Return [x, y] of the center of cell containing provided text 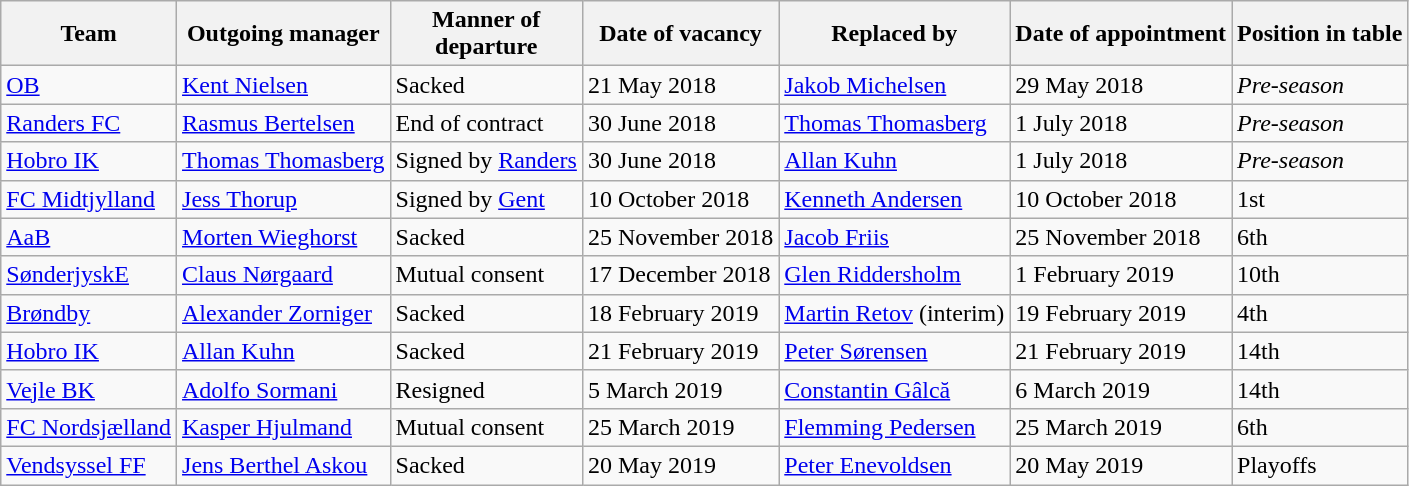
Date of appointment [1121, 34]
21 May 2018 [680, 85]
Kent Nielsen [284, 85]
1 February 2019 [1121, 275]
Manner ofdeparture [486, 34]
Constantin Gâlcă [894, 389]
29 May 2018 [1121, 85]
Signed by Randers [486, 161]
Date of vacancy [680, 34]
5 March 2019 [680, 389]
Playoffs [1320, 465]
Rasmus Bertelsen [284, 123]
Jess Thorup [284, 199]
Morten Wieghorst [284, 237]
Randers FC [89, 123]
Jens Berthel Askou [284, 465]
Brøndby [89, 313]
Kasper Hjulmand [284, 427]
Claus Nørgaard [284, 275]
Flemming Pedersen [894, 427]
Resigned [486, 389]
FC Midtjylland [89, 199]
Jacob Friis [894, 237]
6 March 2019 [1121, 389]
Martin Retov (interim) [894, 313]
Peter Sørensen [894, 351]
End of contract [486, 123]
SønderjyskE [89, 275]
Alexander Zorniger [284, 313]
Outgoing manager [284, 34]
OB [89, 85]
19 February 2019 [1121, 313]
Glen Riddersholm [894, 275]
10th [1320, 275]
Vendsyssel FF [89, 465]
18 February 2019 [680, 313]
Jakob Michelsen [894, 85]
Team [89, 34]
4th [1320, 313]
AaB [89, 237]
Peter Enevoldsen [894, 465]
Kenneth Andersen [894, 199]
Position in table [1320, 34]
Signed by Gent [486, 199]
1st [1320, 199]
FC Nordsjælland [89, 427]
17 December 2018 [680, 275]
Adolfo Sormani [284, 389]
Vejle BK [89, 389]
Replaced by [894, 34]
